Pinpoint the cell where the given text exists, returning its [X, Y] midpoint coordinate. 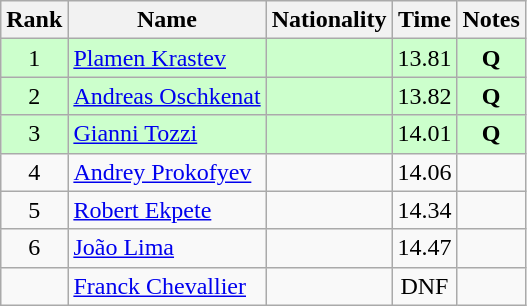
Time [424, 20]
Plamen Krastev [167, 58]
Franck Chevallier [167, 286]
DNF [424, 286]
1 [34, 58]
14.34 [424, 210]
Rank [34, 20]
13.81 [424, 58]
3 [34, 134]
João Lima [167, 248]
5 [34, 210]
14.47 [424, 248]
Andrey Prokofyev [167, 172]
4 [34, 172]
6 [34, 248]
Gianni Tozzi [167, 134]
13.82 [424, 96]
Notes [491, 20]
14.06 [424, 172]
14.01 [424, 134]
Nationality [329, 20]
Robert Ekpete [167, 210]
Andreas Oschkenat [167, 96]
Name [167, 20]
2 [34, 96]
